Determine the [X, Y] coordinate at the center of the cell enclosing the given text.  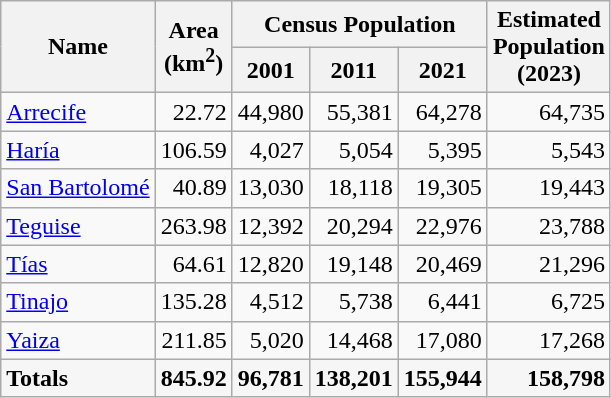
135.28 [194, 302]
6,725 [548, 302]
64,278 [442, 112]
12,820 [270, 264]
19,148 [354, 264]
2021 [442, 70]
6,441 [442, 302]
Name [78, 47]
19,443 [548, 188]
18,118 [354, 188]
13,030 [270, 188]
EstimatedPopulation(2023) [548, 47]
Yaiza [78, 340]
2001 [270, 70]
17,080 [442, 340]
158,798 [548, 378]
San Bartolomé [78, 188]
155,944 [442, 378]
4,512 [270, 302]
19,305 [442, 188]
Area(km2) [194, 47]
845.92 [194, 378]
5,738 [354, 302]
4,027 [270, 150]
20,469 [442, 264]
40.89 [194, 188]
5,395 [442, 150]
Teguise [78, 226]
5,054 [354, 150]
Arrecife [78, 112]
22.72 [194, 112]
22,976 [442, 226]
20,294 [354, 226]
Tinajo [78, 302]
263.98 [194, 226]
23,788 [548, 226]
Haría [78, 150]
44,980 [270, 112]
17,268 [548, 340]
96,781 [270, 378]
12,392 [270, 226]
Totals [78, 378]
106.59 [194, 150]
5,020 [270, 340]
64.61 [194, 264]
64,735 [548, 112]
55,381 [354, 112]
14,468 [354, 340]
211.85 [194, 340]
Census Population [360, 24]
Tías [78, 264]
138,201 [354, 378]
2011 [354, 70]
5,543 [548, 150]
21,296 [548, 264]
